Identify which cell holds the provided text, then report its (X, Y) central coordinate. 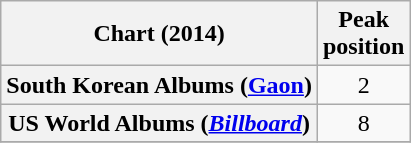
US World Albums (Billboard) (160, 123)
Peakposition (363, 34)
Chart (2014) (160, 34)
South Korean Albums (Gaon) (160, 85)
2 (363, 85)
8 (363, 123)
